Provide the (x, y) coordinate of the cell's center where the given text is located.  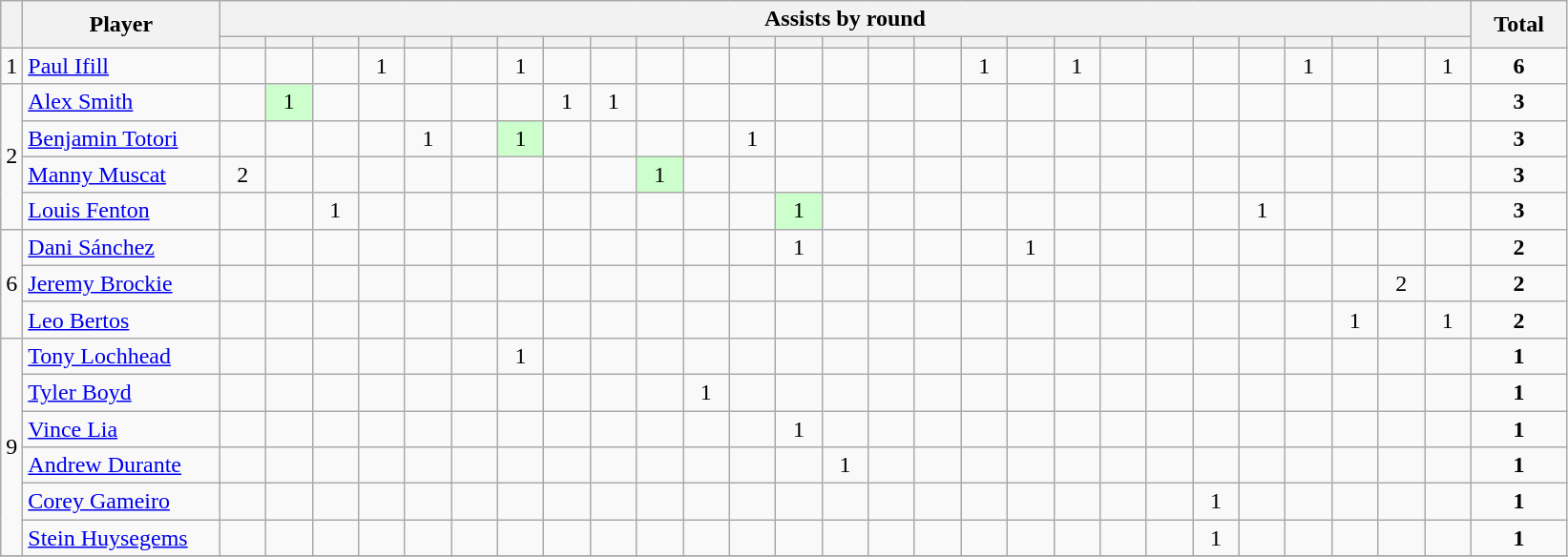
Andrew Durante (121, 465)
Tyler Boyd (121, 392)
Leo Bertos (121, 320)
Alex Smith (121, 102)
Manny Muscat (121, 175)
Benjamin Totori (121, 138)
Dani Sánchez (121, 247)
Paul Ifill (121, 66)
Assists by round (846, 19)
Vince Lia (121, 428)
Louis Fenton (121, 211)
Tony Lochhead (121, 356)
Corey Gameiro (121, 502)
Jeremy Brockie (121, 283)
9 (11, 446)
Stein Huysegems (121, 538)
Player (121, 25)
Total (1519, 25)
